Find where the given text appears and provide that cell's center as (X, Y) coordinate. 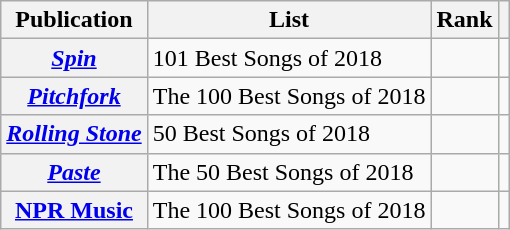
Rolling Stone (74, 134)
NPR Music (74, 210)
50 Best Songs of 2018 (289, 134)
Rank (464, 20)
101 Best Songs of 2018 (289, 58)
The 50 Best Songs of 2018 (289, 172)
Pitchfork (74, 96)
Publication (74, 20)
Paste (74, 172)
List (289, 20)
Spin (74, 58)
